Detect which cell encompasses the target text, then output its [X, Y] center coordinate. 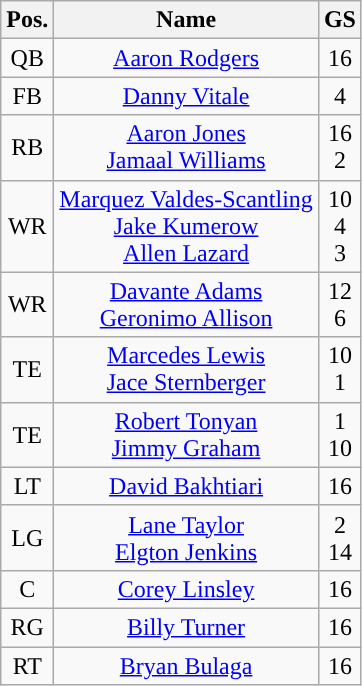
Aaron Rodgers [186, 58]
Davante AdamsGeronimo Allison [186, 304]
Robert TonyanJimmy Graham [186, 434]
Marquez Valdes-ScantlingJake KumerowAllen Lazard [186, 226]
126 [340, 304]
Pos. [28, 20]
1043 [340, 226]
QB [28, 58]
Marcedes LewisJace Sternberger [186, 370]
Aaron JonesJamaal Williams [186, 148]
Corey Linsley [186, 589]
LG [28, 538]
110 [340, 434]
RB [28, 148]
4 [340, 96]
C [28, 589]
RG [28, 627]
FB [28, 96]
Lane TaylorElgton Jenkins [186, 538]
101 [340, 370]
Billy Turner [186, 627]
RT [28, 665]
214 [340, 538]
Name [186, 20]
David Bakhtiari [186, 486]
162 [340, 148]
Bryan Bulaga [186, 665]
Danny Vitale [186, 96]
GS [340, 20]
LT [28, 486]
